For the text-containing cell, return its midpoint in (x, y) coordinate format. 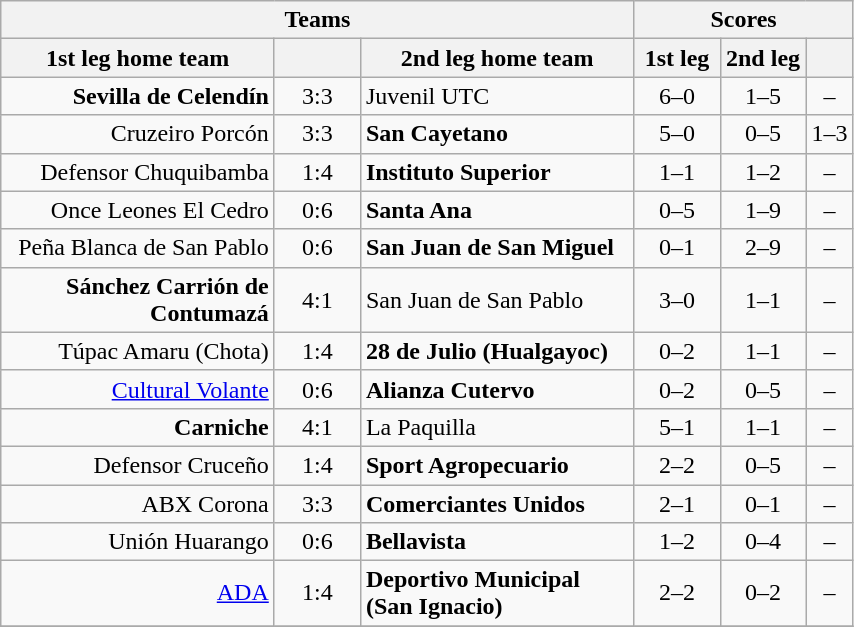
Scores (744, 20)
Bellavista (497, 542)
Deportivo Municipal (San Ignacio) (497, 594)
Teams (318, 20)
Alianza Cutervo (497, 389)
ABX Corona (138, 503)
2nd leg home team (497, 58)
Santa Ana (497, 210)
Instituto Superior (497, 172)
Sport Agropecuario (497, 465)
1–3 (830, 134)
San Juan de San Miguel (497, 248)
1–5 (763, 96)
1st leg (677, 58)
1st leg home team (138, 58)
Defensor Chuquibamba (138, 172)
ADA (138, 594)
Comerciantes Unidos (497, 503)
Peña Blanca de San Pablo (138, 248)
Cultural Volante (138, 389)
Juvenil UTC (497, 96)
5–0 (677, 134)
San Cayetano (497, 134)
6–0 (677, 96)
La Paquilla (497, 427)
Cruzeiro Porcón (138, 134)
San Juan de San Pablo (497, 300)
2nd leg (763, 58)
1–9 (763, 210)
3–0 (677, 300)
0–4 (763, 542)
Unión Huarango (138, 542)
Sánchez Carrión de Contumazá (138, 300)
Sevilla de Celendín (138, 96)
5–1 (677, 427)
Once Leones El Cedro (138, 210)
2–9 (763, 248)
2–1 (677, 503)
Carniche (138, 427)
28 de Julio (Hualgayoc) (497, 351)
Defensor Cruceño (138, 465)
Túpac Amaru (Chota) (138, 351)
